Locate the cell with the specified text and output its [X, Y] center coordinate. 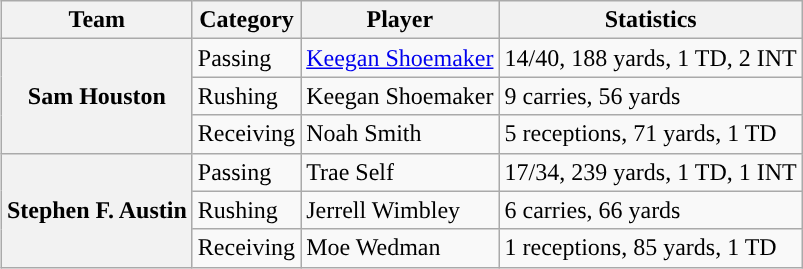
Stephen F. Austin [96, 210]
Jerrell Wimbley [400, 210]
Statistics [650, 20]
Category [246, 20]
6 carries, 66 yards [650, 210]
Team [96, 20]
Noah Smith [400, 134]
Player [400, 20]
14/40, 188 yards, 1 TD, 2 INT [650, 58]
Moe Wedman [400, 248]
Sam Houston [96, 96]
9 carries, 56 yards [650, 96]
Trae Self [400, 172]
5 receptions, 71 yards, 1 TD [650, 134]
1 receptions, 85 yards, 1 TD [650, 248]
17/34, 239 yards, 1 TD, 1 INT [650, 172]
